Capture the cell that displays the provided text and extract its [x, y] central coordinate. 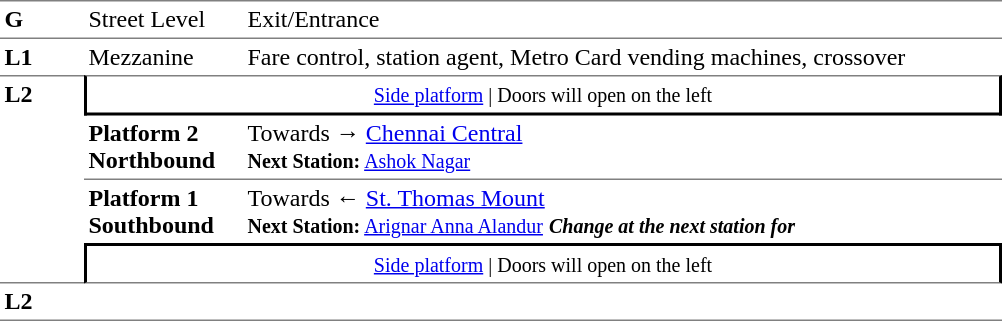
G [42, 20]
Street Level [164, 20]
Mezzanine [164, 57]
Platform 1Southbound [164, 212]
Exit/Entrance [622, 20]
Towards ← St. Thomas MountNext Station: Arignar Anna Alandur Change at the next station for [622, 212]
L1 [42, 57]
Fare control, station agent, Metro Card vending machines, crossover [622, 57]
Towards → Chennai CentralNext Station: Ashok Nagar [622, 148]
Platform 2Northbound [164, 148]
L2 [42, 179]
